Return [X, Y] of the center of cell containing provided text 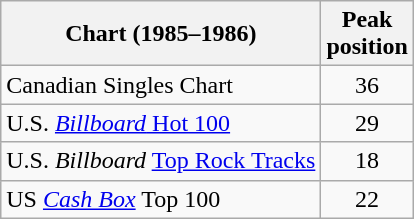
36 [367, 85]
29 [367, 123]
Canadian Singles Chart [161, 85]
U.S. Billboard Hot 100 [161, 123]
18 [367, 161]
U.S. Billboard Top Rock Tracks [161, 161]
Peakposition [367, 34]
US Cash Box Top 100 [161, 199]
Chart (1985–1986) [161, 34]
22 [367, 199]
